Provide the [x, y] coordinate of the cell's center where the given text is located.  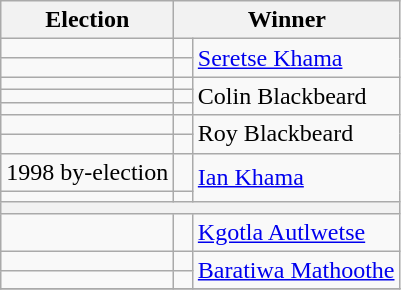
Baratiwa Mathoothe [296, 270]
Ian Khama [296, 178]
Roy Blackbeard [296, 134]
Seretse Khama [296, 58]
Winner [287, 20]
Kgotla Autlwetse [296, 232]
1998 by-election [88, 172]
Colin Blackbeard [296, 96]
Election [88, 20]
